Determine the (x, y) coordinate at the center of the cell enclosing the given text.  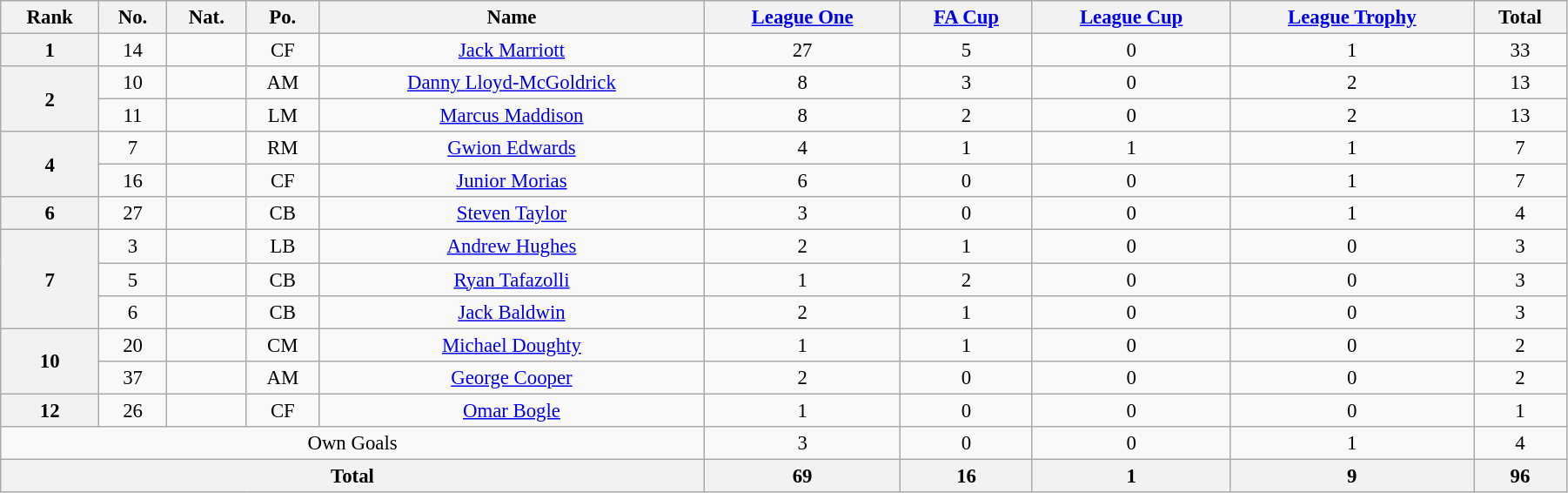
Rank (50, 17)
FA Cup (966, 17)
Jack Baldwin (512, 312)
LB (283, 246)
26 (133, 410)
14 (133, 51)
George Cooper (512, 377)
Michael Doughty (512, 345)
33 (1521, 51)
Junior Morias (512, 181)
Jack Marriott (512, 51)
Name (512, 17)
League Trophy (1352, 17)
League One (802, 17)
Steven Taylor (512, 213)
69 (802, 476)
Nat. (207, 17)
No. (133, 17)
12 (50, 410)
Marcus Maddison (512, 116)
RM (283, 148)
LM (283, 116)
37 (133, 377)
Gwion Edwards (512, 148)
96 (1521, 476)
Omar Bogle (512, 410)
CM (283, 345)
Andrew Hughes (512, 246)
Own Goals (353, 443)
9 (1352, 476)
Ryan Tafazolli (512, 280)
20 (133, 345)
11 (133, 116)
Danny Lloyd-McGoldrick (512, 83)
Po. (283, 17)
League Cup (1131, 17)
